From the cell containing the given text, extract its center point as [X, Y] coordinate. 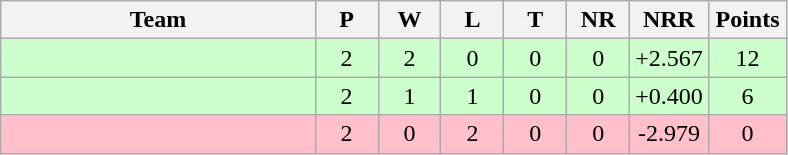
6 [748, 96]
Points [748, 20]
P [346, 20]
12 [748, 58]
NRR [670, 20]
+0.400 [670, 96]
+2.567 [670, 58]
-2.979 [670, 134]
Team [158, 20]
W [410, 20]
L [472, 20]
NR [598, 20]
T [536, 20]
